Determine the [x, y] coordinate at the center of the cell enclosing the given text.  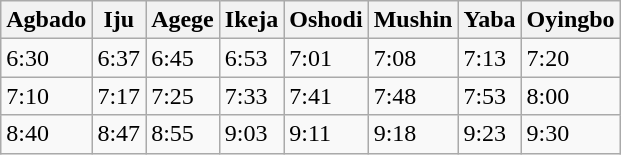
Oshodi [326, 20]
6:30 [46, 58]
7:41 [326, 96]
Yaba [490, 20]
7:08 [413, 58]
7:48 [413, 96]
7:01 [326, 58]
9:03 [251, 134]
Oyingbo [570, 20]
6:45 [183, 58]
9:23 [490, 134]
7:25 [183, 96]
Ikeja [251, 20]
6:37 [119, 58]
9:11 [326, 134]
8:40 [46, 134]
7:20 [570, 58]
9:18 [413, 134]
Mushin [413, 20]
8:00 [570, 96]
7:33 [251, 96]
8:47 [119, 134]
7:17 [119, 96]
7:53 [490, 96]
Iju [119, 20]
Agege [183, 20]
7:10 [46, 96]
9:30 [570, 134]
8:55 [183, 134]
6:53 [251, 58]
Agbado [46, 20]
7:13 [490, 58]
